Capture the cell that displays the provided text and extract its [x, y] central coordinate. 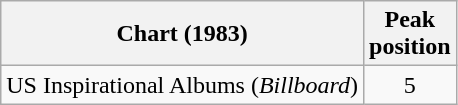
Peakposition [410, 34]
US Inspirational Albums (Billboard) [182, 85]
5 [410, 85]
Chart (1983) [182, 34]
